Search for the cell housing the specified text and yield its [X, Y] center coordinate. 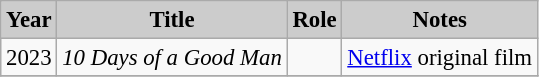
2023 [29, 58]
Notes [440, 20]
Year [29, 20]
Netflix original film [440, 58]
10 Days of a Good Man [172, 58]
Role [314, 20]
Title [172, 20]
